Output the (X, Y) coordinate of the center of the cell containing the given text.  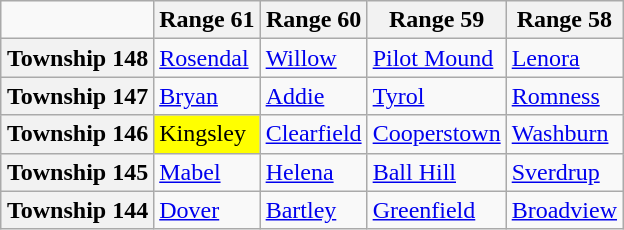
Washburn (564, 134)
Bartley (314, 210)
Ball Hill (436, 172)
Broadview (564, 210)
Range 61 (207, 20)
Dover (207, 210)
Township 148 (77, 58)
Greenfield (436, 210)
Mabel (207, 172)
Kingsley (207, 134)
Range 58 (564, 20)
Township 147 (77, 96)
Pilot Mound (436, 58)
Clearfield (314, 134)
Willow (314, 58)
Range 60 (314, 20)
Lenora (564, 58)
Township 144 (77, 210)
Addie (314, 96)
Range 59 (436, 20)
Township 145 (77, 172)
Romness (564, 96)
Township 146 (77, 134)
Rosendal (207, 58)
Sverdrup (564, 172)
Helena (314, 172)
Bryan (207, 96)
Cooperstown (436, 134)
Tyrol (436, 96)
